Search for the cell housing the specified text and yield its [X, Y] center coordinate. 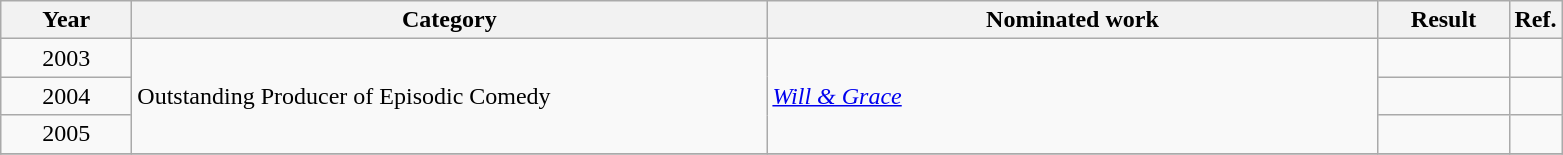
Year [66, 20]
Will & Grace [1072, 96]
Nominated work [1072, 20]
Ref. [1536, 20]
2005 [66, 134]
Outstanding Producer of Episodic Comedy [450, 96]
Category [450, 20]
2003 [66, 58]
Result [1444, 20]
2004 [66, 96]
